Identify which cell holds the provided text, then report its (x, y) central coordinate. 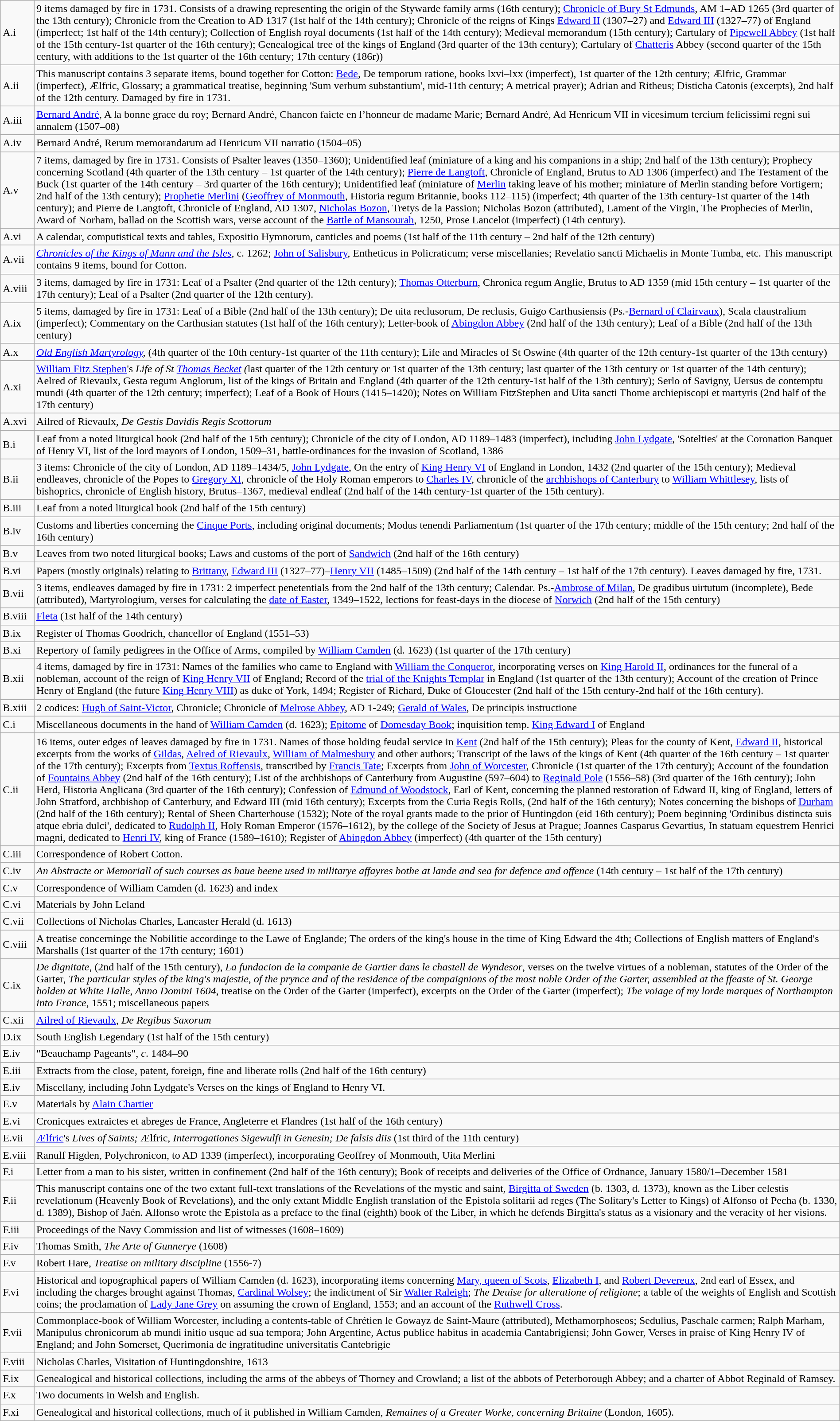
F.viii (17, 1362)
F.x (17, 1395)
Register of Thomas Goodrich, chancellor of England (1551–53) (437, 633)
A.ix (17, 323)
F.vi (17, 1292)
C.vii (17, 922)
F.iii (17, 1230)
Proceedings of the Navy Commission and list of witnesses (1608–1609) (437, 1230)
A.iv (17, 143)
F.v (17, 1263)
C.iii (17, 854)
F.i (17, 1172)
Miscellaneous documents in the hand of William Camden (d. 1623); Epitome of Domesday Book; inquisition temp. King Edward I of England (437, 724)
Genealogical and historical collections, much of it published in William Camden, Remaines of a Greater Worke, concerning Britaine (London, 1605). (437, 1412)
Bernard André, Rerum memorandarum ad Henricum VII narratio (1504–05) (437, 143)
"Beauchamp Pageants", c. 1484–90 (437, 1054)
E.viii (17, 1155)
Materials by Alain Chartier (437, 1104)
F.xi (17, 1412)
B.xiii (17, 708)
C.iv (17, 871)
A.viii (17, 288)
Correspondence of Robert Cotton. (437, 854)
C.xii (17, 1020)
D.ix (17, 1037)
B.ix (17, 633)
F.ix (17, 1378)
A.ii (17, 86)
A.iii (17, 121)
Collections of Nicholas Charles, Lancaster Herald (d. 1613) (437, 922)
Ælfric's Lives of Saints; Ælfric, Interrogationes Sigewulfi in Genesin; De falsis diis (1st third of the 11th century) (437, 1138)
A.xvi (17, 421)
South English Legendary (1st half of the 15th century) (437, 1037)
E.vi (17, 1121)
Miscellany, including John Lydgate's Verses on the kings of England to Henry VI. (437, 1087)
B.viii (17, 616)
C.ii (17, 789)
B.xii (17, 679)
A.v (17, 190)
Correspondence of William Camden (d. 1623) and index (437, 888)
Extracts from the close, patent, foreign, fine and liberate rolls (2nd half of the 16th century) (437, 1071)
C.v (17, 888)
Ailred of Rievaulx, De Gestis Davidis Regis Scottorum (437, 421)
A.vi (17, 237)
B.iii (17, 508)
B.vii (17, 594)
F.vii (17, 1333)
Repertory of family pedigrees in the Office of Arms, compiled by William Camden (d. 1623) (1st quarter of the 17th century) (437, 650)
Two documents in Welsh and English. (437, 1395)
E.v (17, 1104)
A.vii (17, 260)
B.xi (17, 650)
Ranulf Higden, Polychronicon, to AD 1339 (imperfect), incorporating Geoffrey of Monmouth, Uita Merlini (437, 1155)
A calendar, computistical texts and tables, Expositio Hymnorum, canticles and poems (1st half of the 11th century – 2nd half of the 12th century) (437, 237)
Materials by John Leland (437, 905)
C.ix (17, 985)
Ailred of Rievaulx, De Regibus Saxorum (437, 1020)
2 codices: Hugh of Saint-Victor, Chronicle; Chronicle of Melrose Abbey, AD 1-249; Gerald of Wales, De principis instructione (437, 708)
B.ii (17, 479)
F.ii (17, 1200)
A.x (17, 352)
Robert Hare, Treatise on military discipline (1556-7) (437, 1263)
A.i (17, 33)
Thomas Smith, The Arte of Gunnerye (1608) (437, 1246)
Leaf from a noted liturgical book (2nd half of the 15th century) (437, 508)
C.vi (17, 905)
E.vii (17, 1138)
Cronicques extraictes et abreges de France, Angleterre et Flandres (1st half of the 16th century) (437, 1121)
Fleta (1st half of the 14th century) (437, 616)
C.viii (17, 945)
F.iv (17, 1246)
E.iii (17, 1071)
C.i (17, 724)
B.i (17, 444)
B.vi (17, 571)
Nicholas Charles, Visitation of Huntingdonshire, 1613 (437, 1362)
A.xi (17, 386)
Leaves from two noted liturgical books; Laws and customs of the port of Sandwich (2nd half of the 16th century) (437, 554)
B.iv (17, 531)
B.v (17, 554)
